Provide the [x, y] coordinate of the cell's center where the given text is located.  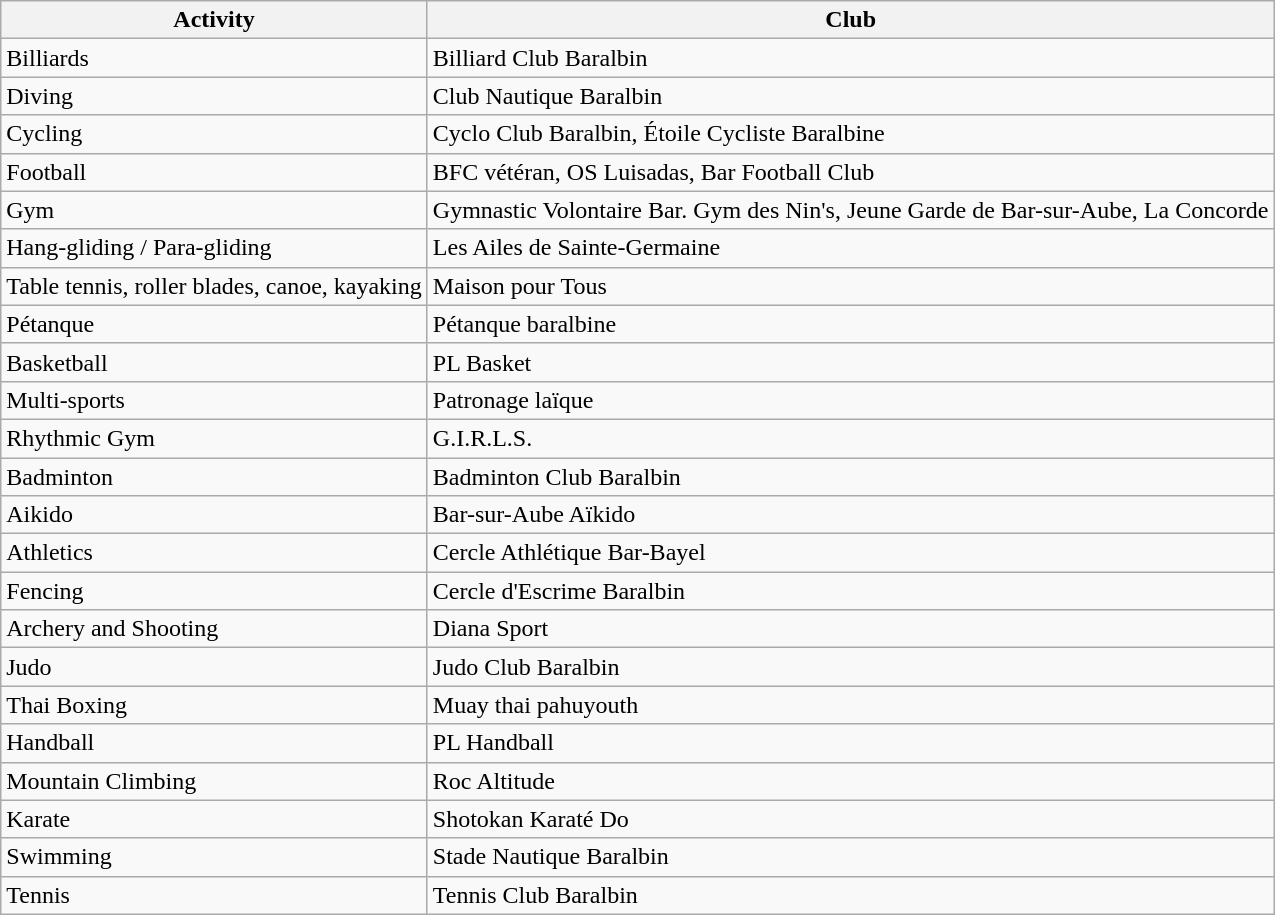
Athletics [214, 553]
Badminton Club Baralbin [850, 477]
Pétanque [214, 324]
BFC vétéran, OS Luisadas, Bar Football Club [850, 172]
PL Basket [850, 362]
Mountain Climbing [214, 781]
Aikido [214, 515]
Billiard Club Baralbin [850, 58]
Roc Altitude [850, 781]
Basketball [214, 362]
Judo Club Baralbin [850, 667]
G.I.R.L.S. [850, 438]
Billiards [214, 58]
Archery and Shooting [214, 629]
Les Ailes de Sainte-Germaine [850, 248]
Muay thai pahuyouth [850, 705]
Swimming [214, 857]
Club Nautique Baralbin [850, 96]
Badminton [214, 477]
Judo [214, 667]
Shotokan Karaté Do [850, 819]
Pétanque baralbine [850, 324]
Bar-sur-Aube Aïkido [850, 515]
Multi-sports [214, 400]
Karate [214, 819]
Cyclo Club Baralbin, Étoile Cycliste Baralbine [850, 134]
Club [850, 20]
Diving [214, 96]
Fencing [214, 591]
Tennis [214, 895]
Cercle d'Escrime Baralbin [850, 591]
Cycling [214, 134]
Thai Boxing [214, 705]
Maison pour Tous [850, 286]
Tennis Club Baralbin [850, 895]
Cercle Athlétique Bar-Bayel [850, 553]
Gym [214, 210]
PL Handball [850, 743]
Activity [214, 20]
Gymnastic Volontaire Bar. Gym des Nin's, Jeune Garde de Bar-sur-Aube, La Concorde [850, 210]
Patronage laïque [850, 400]
Football [214, 172]
Rhythmic Gym [214, 438]
Hang-gliding / Para-gliding [214, 248]
Diana Sport [850, 629]
Stade Nautique Baralbin [850, 857]
Table tennis, roller blades, canoe, kayaking [214, 286]
Handball [214, 743]
